From the cell containing the given text, extract its center point as [X, Y] coordinate. 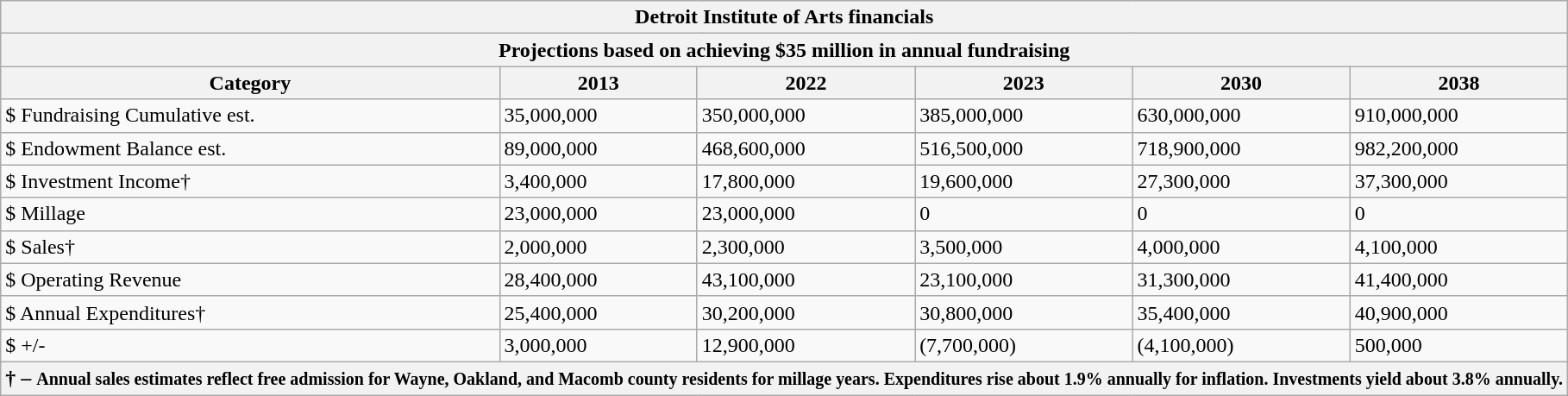
12,900,000 [806, 345]
$ +/- [250, 345]
2,300,000 [806, 247]
89,000,000 [599, 148]
30,200,000 [806, 312]
(4,100,000) [1241, 345]
35,000,000 [599, 116]
2022 [806, 83]
3,400,000 [599, 181]
4,100,000 [1458, 247]
41,400,000 [1458, 280]
500,000 [1458, 345]
3,500,000 [1024, 247]
$ Operating Revenue [250, 280]
3,000,000 [599, 345]
23,100,000 [1024, 280]
$ Endowment Balance est. [250, 148]
28,400,000 [599, 280]
468,600,000 [806, 148]
25,400,000 [599, 312]
$ Investment Income† [250, 181]
$ Annual Expenditures† [250, 312]
2013 [599, 83]
350,000,000 [806, 116]
35,400,000 [1241, 312]
40,900,000 [1458, 312]
385,000,000 [1024, 116]
630,000,000 [1241, 116]
Category [250, 83]
43,100,000 [806, 280]
19,600,000 [1024, 181]
982,200,000 [1458, 148]
910,000,000 [1458, 116]
$ Fundraising Cumulative est. [250, 116]
31,300,000 [1241, 280]
$ Sales† [250, 247]
27,300,000 [1241, 181]
Projections based on achieving $35 million in annual fundraising [785, 50]
37,300,000 [1458, 181]
4,000,000 [1241, 247]
2,000,000 [599, 247]
2023 [1024, 83]
30,800,000 [1024, 312]
718,900,000 [1241, 148]
516,500,000 [1024, 148]
(7,700,000) [1024, 345]
2030 [1241, 83]
2038 [1458, 83]
$ Millage [250, 214]
17,800,000 [806, 181]
Detroit Institute of Arts financials [785, 17]
